Determine the [x, y] coordinate at the center of the cell enclosing the given text.  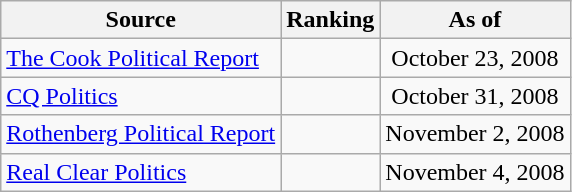
Real Clear Politics [141, 172]
Ranking [330, 20]
November 2, 2008 [475, 134]
October 23, 2008 [475, 58]
Rothenberg Political Report [141, 134]
October 31, 2008 [475, 96]
November 4, 2008 [475, 172]
Source [141, 20]
CQ Politics [141, 96]
The Cook Political Report [141, 58]
As of [475, 20]
